Provide the (x, y) coordinate of the cell's center where the given text is located.  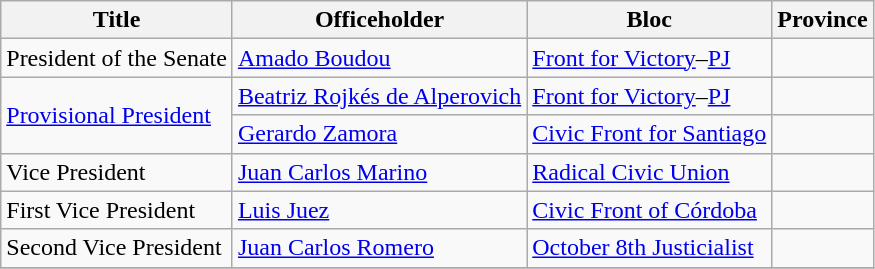
Province (822, 20)
Juan Carlos Romero (379, 248)
Gerardo Zamora (379, 134)
Title (117, 20)
President of the Senate (117, 58)
Vice President (117, 172)
Juan Carlos Marino (379, 172)
Beatriz Rojkés de Alperovich (379, 96)
Provisional President (117, 115)
Luis Juez (379, 210)
Bloc (650, 20)
Civic Front of Córdoba (650, 210)
Radical Civic Union (650, 172)
Second Vice President (117, 248)
October 8th Justicialist (650, 248)
First Vice President (117, 210)
Amado Boudou (379, 58)
Civic Front for Santiago (650, 134)
Officeholder (379, 20)
